Pinpoint the cell where the given text exists, returning its [x, y] midpoint coordinate. 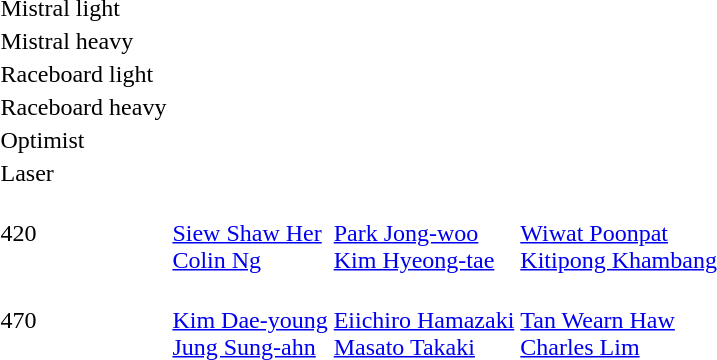
Siew Shaw HerColin Ng [250, 233]
Park Jong-wooKim Hyeong-tae [424, 233]
